Scan for the cell matching the given text and deliver its (x, y) coordinate at center. 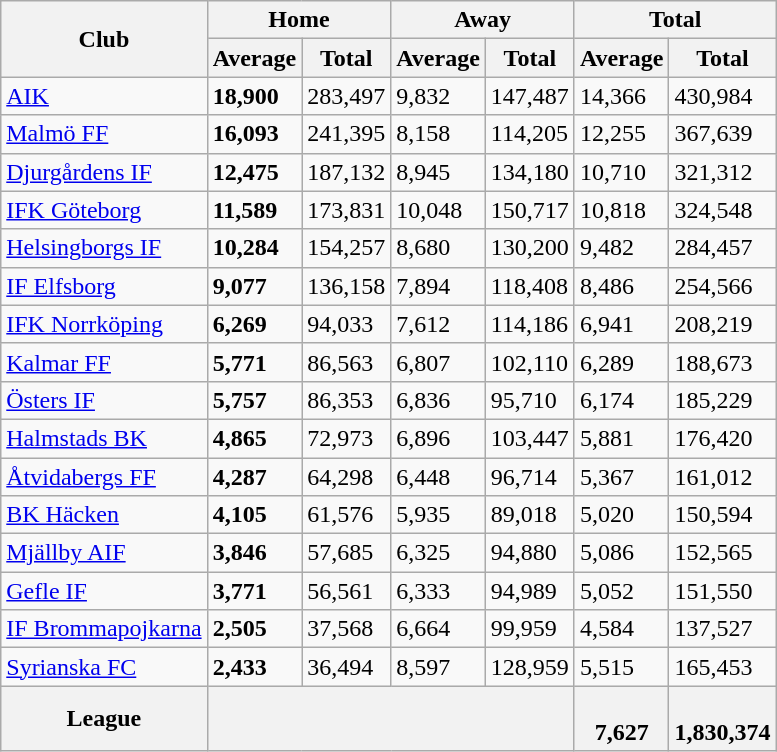
8,597 (438, 667)
Away (483, 20)
99,959 (530, 629)
6,289 (622, 362)
10,710 (622, 172)
95,710 (530, 400)
Kalmar FF (104, 362)
94,989 (530, 591)
284,457 (722, 248)
Östers IF (104, 400)
254,566 (722, 286)
154,257 (346, 248)
10,048 (438, 210)
5,881 (622, 438)
Gefle IF (104, 591)
6,333 (438, 591)
114,205 (530, 134)
IFK Göteborg (104, 210)
94,880 (530, 553)
72,973 (346, 438)
Helsingborgs IF (104, 248)
IF Elfsborg (104, 286)
7,612 (438, 324)
61,576 (346, 515)
150,717 (530, 210)
185,229 (722, 400)
5,515 (622, 667)
Mjällby AIF (104, 553)
114,186 (530, 324)
5,020 (622, 515)
4,287 (254, 477)
2,433 (254, 667)
56,561 (346, 591)
176,420 (722, 438)
137,527 (722, 629)
Malmö FF (104, 134)
147,487 (530, 96)
151,550 (722, 591)
6,269 (254, 324)
4,865 (254, 438)
Club (104, 39)
5,935 (438, 515)
9,832 (438, 96)
Åtvidabergs FF (104, 477)
36,494 (346, 667)
Home (299, 20)
6,448 (438, 477)
8,486 (622, 286)
6,941 (622, 324)
2,505 (254, 629)
9,482 (622, 248)
241,395 (346, 134)
6,836 (438, 400)
12,475 (254, 172)
5,757 (254, 400)
10,818 (622, 210)
14,366 (622, 96)
6,325 (438, 553)
7,627 (622, 718)
11,589 (254, 210)
League (104, 718)
8,945 (438, 172)
10,284 (254, 248)
150,594 (722, 515)
94,033 (346, 324)
6,664 (438, 629)
BK Häcken (104, 515)
IF Brommapojkarna (104, 629)
96,714 (530, 477)
8,680 (438, 248)
89,018 (530, 515)
86,353 (346, 400)
5,771 (254, 362)
165,453 (722, 667)
5,367 (622, 477)
Halmstads BK (104, 438)
161,012 (722, 477)
283,497 (346, 96)
128,959 (530, 667)
152,565 (722, 553)
173,831 (346, 210)
8,158 (438, 134)
12,255 (622, 134)
5,052 (622, 591)
86,563 (346, 362)
118,408 (530, 286)
136,158 (346, 286)
6,896 (438, 438)
102,110 (530, 362)
134,180 (530, 172)
57,685 (346, 553)
7,894 (438, 286)
18,900 (254, 96)
Syrianska FC (104, 667)
64,298 (346, 477)
130,200 (530, 248)
5,086 (622, 553)
Djurgårdens IF (104, 172)
4,105 (254, 515)
3,771 (254, 591)
208,219 (722, 324)
1,830,374 (722, 718)
6,807 (438, 362)
430,984 (722, 96)
IFK Norrköping (104, 324)
37,568 (346, 629)
324,548 (722, 210)
9,077 (254, 286)
6,174 (622, 400)
187,132 (346, 172)
103,447 (530, 438)
4,584 (622, 629)
3,846 (254, 553)
367,639 (722, 134)
321,312 (722, 172)
16,093 (254, 134)
188,673 (722, 362)
AIK (104, 96)
